Extract the [X, Y] coordinate from the center of the cell holding the provided text.  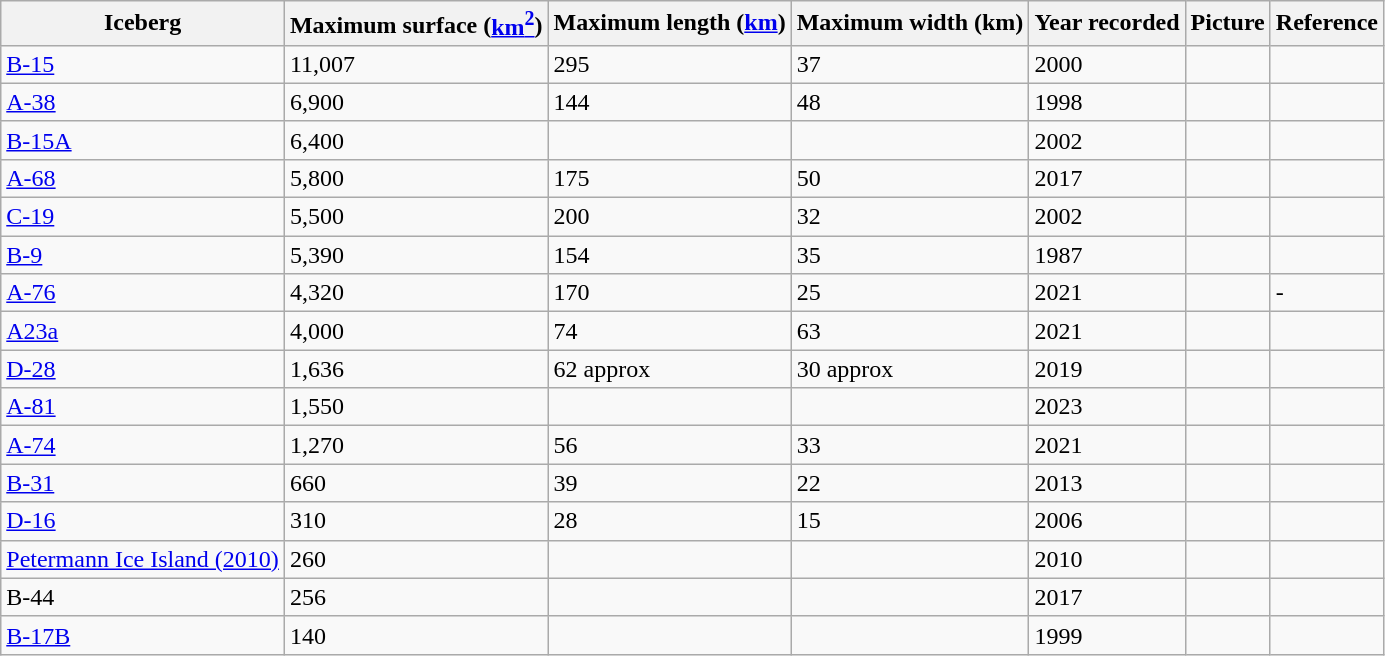
30 approx [910, 369]
2006 [1107, 521]
39 [670, 483]
Petermann Ice Island (2010) [143, 559]
6,900 [416, 102]
B-15A [143, 140]
1,636 [416, 369]
74 [670, 331]
1999 [1107, 635]
32 [910, 217]
11,007 [416, 64]
2000 [1107, 64]
35 [910, 255]
175 [670, 178]
C-19 [143, 217]
2019 [1107, 369]
62 approx [670, 369]
4,320 [416, 293]
56 [670, 445]
A23a [143, 331]
B-44 [143, 597]
140 [416, 635]
5,500 [416, 217]
260 [416, 559]
1987 [1107, 255]
1998 [1107, 102]
2010 [1107, 559]
1,270 [416, 445]
B-9 [143, 255]
B-15 [143, 64]
4,000 [416, 331]
2013 [1107, 483]
154 [670, 255]
256 [416, 597]
63 [910, 331]
B-31 [143, 483]
22 [910, 483]
6,400 [416, 140]
Maximum length (km) [670, 24]
5,800 [416, 178]
- [1326, 293]
2023 [1107, 407]
Year recorded [1107, 24]
1,550 [416, 407]
28 [670, 521]
Picture [1228, 24]
170 [670, 293]
200 [670, 217]
144 [670, 102]
295 [670, 64]
Reference [1326, 24]
37 [910, 64]
310 [416, 521]
A-38 [143, 102]
5,390 [416, 255]
D-28 [143, 369]
A-76 [143, 293]
50 [910, 178]
Maximum width (km) [910, 24]
A-68 [143, 178]
15 [910, 521]
48 [910, 102]
660 [416, 483]
Maximum surface (km2) [416, 24]
33 [910, 445]
A-81 [143, 407]
A-74 [143, 445]
25 [910, 293]
D-16 [143, 521]
B-17B [143, 635]
Iceberg [143, 24]
